Output the [X, Y] coordinate of the center of the cell containing the given text.  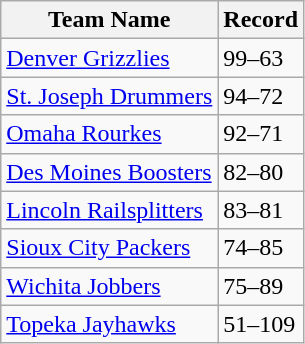
51–109 [261, 324]
82–80 [261, 172]
99–63 [261, 58]
Sioux City Packers [110, 248]
Des Moines Boosters [110, 172]
Team Name [110, 20]
Lincoln Railsplitters [110, 210]
92–71 [261, 134]
74–85 [261, 248]
Wichita Jobbers [110, 286]
94–72 [261, 96]
Denver Grizzlies [110, 58]
St. Joseph Drummers [110, 96]
Omaha Rourkes [110, 134]
83–81 [261, 210]
Record [261, 20]
Topeka Jayhawks [110, 324]
75–89 [261, 286]
